Return the [X, Y] coordinate for the center point of the cell that contains the specified text.  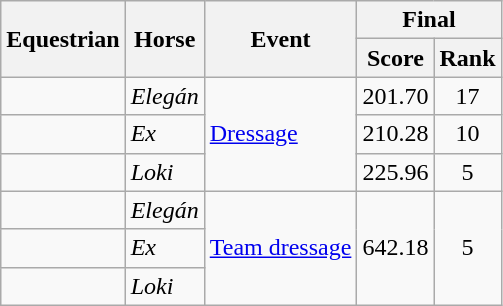
17 [468, 96]
Rank [468, 58]
210.28 [396, 134]
201.70 [396, 96]
Event [280, 39]
Horse [164, 39]
225.96 [396, 172]
10 [468, 134]
Team dressage [280, 248]
Final [429, 20]
Equestrian [63, 39]
Score [396, 58]
Dressage [280, 134]
642.18 [396, 248]
